Provide the (X, Y) coordinate of the cell's center where the given text is located.  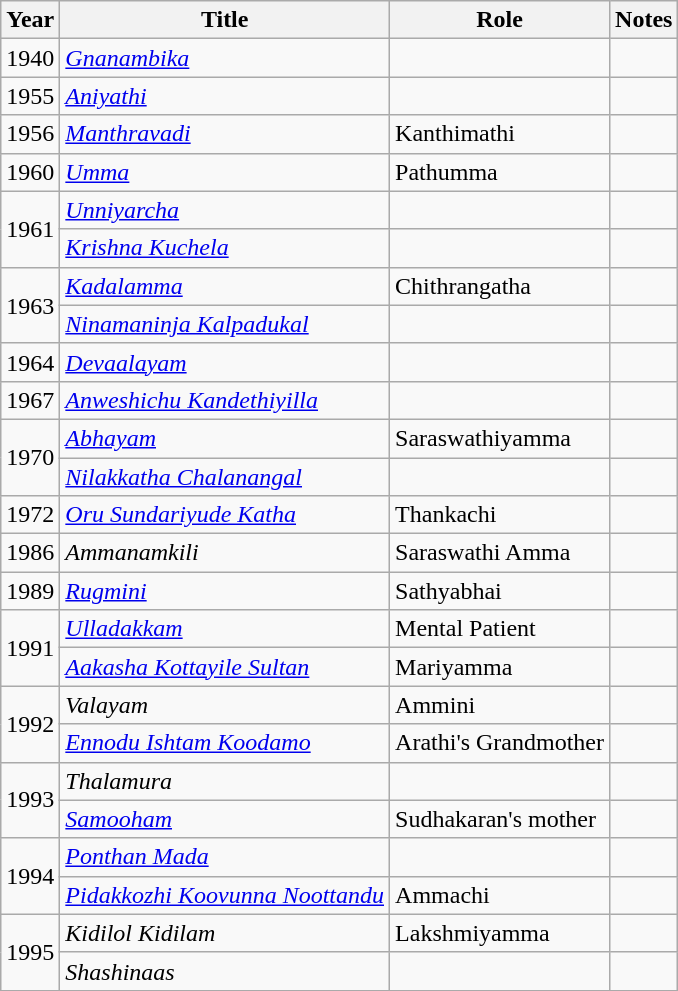
1992 (30, 724)
Anweshichu Kandethiyilla (225, 400)
Pathumma (500, 172)
Kidilol Kidilam (225, 933)
1963 (30, 305)
Oru Sundariyude Katha (225, 515)
Aniyathi (225, 96)
1960 (30, 172)
Umma (225, 172)
1995 (30, 952)
1991 (30, 648)
Krishna Kuchela (225, 248)
Samooham (225, 819)
1956 (30, 134)
1972 (30, 515)
Notes (644, 20)
1955 (30, 96)
Sathyabhai (500, 591)
Valayam (225, 705)
Mental Patient (500, 629)
Title (225, 20)
Unniyarcha (225, 210)
Rugmini (225, 591)
Pidakkozhi Koovunna Noottandu (225, 895)
1964 (30, 362)
Ninamaninja Kalpadukal (225, 324)
Ammini (500, 705)
Thalamura (225, 781)
Role (500, 20)
Sudhakaran's mother (500, 819)
Thankachi (500, 515)
Manthravadi (225, 134)
Nilakkatha Chalanangal (225, 477)
Ponthan Mada (225, 857)
Abhayam (225, 438)
Shashinaas (225, 971)
1989 (30, 591)
Ammachi (500, 895)
Arathi's Grandmother (500, 743)
Mariyamma (500, 667)
1970 (30, 457)
1993 (30, 800)
Chithrangatha (500, 286)
Kadalamma (225, 286)
Devaalayam (225, 362)
1961 (30, 229)
Ennodu Ishtam Koodamo (225, 743)
Ammanamkili (225, 553)
Lakshmiyamma (500, 933)
Gnanambika (225, 58)
Saraswathiyamma (500, 438)
1940 (30, 58)
1986 (30, 553)
Ulladakkam (225, 629)
Saraswathi Amma (500, 553)
Year (30, 20)
Aakasha Kottayile Sultan (225, 667)
Kanthimathi (500, 134)
1994 (30, 876)
1967 (30, 400)
